Search for the cell housing the specified text and yield its (X, Y) center coordinate. 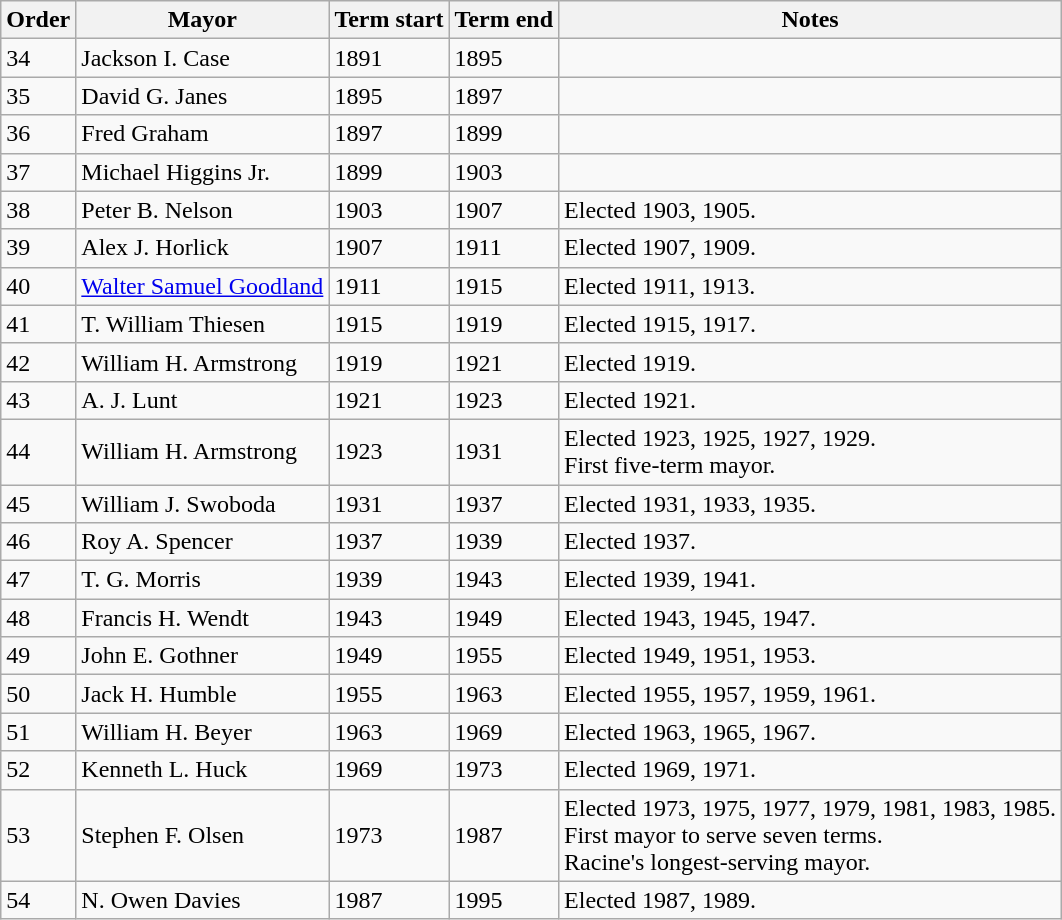
William J. Swoboda (202, 503)
Stephen F. Olsen (202, 835)
William H. Beyer (202, 732)
Elected 1915, 1917. (810, 324)
34 (38, 58)
T. William Thiesen (202, 324)
Elected 1955, 1957, 1959, 1961. (810, 694)
39 (38, 248)
53 (38, 835)
48 (38, 618)
T. G. Morris (202, 580)
Walter Samuel Goodland (202, 286)
N. Owen Davies (202, 900)
49 (38, 656)
Elected 1937. (810, 542)
Peter B. Nelson (202, 210)
54 (38, 900)
Elected 1987, 1989. (810, 900)
42 (38, 362)
Elected 1923, 1925, 1927, 1929.First five-term mayor. (810, 452)
Elected 1921. (810, 400)
A. J. Lunt (202, 400)
37 (38, 172)
Fred Graham (202, 134)
Alex J. Horlick (202, 248)
1891 (389, 58)
Mayor (202, 20)
Elected 1973, 1975, 1977, 1979, 1981, 1983, 1985.First mayor to serve seven terms.Racine's longest-serving mayor. (810, 835)
Elected 1931, 1933, 1935. (810, 503)
Elected 1949, 1951, 1953. (810, 656)
1995 (504, 900)
Elected 1907, 1909. (810, 248)
44 (38, 452)
John E. Gothner (202, 656)
Term start (389, 20)
Notes (810, 20)
David G. Janes (202, 96)
50 (38, 694)
Elected 1911, 1913. (810, 286)
47 (38, 580)
Order (38, 20)
Roy A. Spencer (202, 542)
Jack H. Humble (202, 694)
41 (38, 324)
Elected 1943, 1945, 1947. (810, 618)
Jackson I. Case (202, 58)
52 (38, 770)
38 (38, 210)
Elected 1919. (810, 362)
Term end (504, 20)
51 (38, 732)
45 (38, 503)
Michael Higgins Jr. (202, 172)
36 (38, 134)
Elected 1939, 1941. (810, 580)
Francis H. Wendt (202, 618)
40 (38, 286)
Elected 1969, 1971. (810, 770)
43 (38, 400)
Elected 1903, 1905. (810, 210)
46 (38, 542)
35 (38, 96)
Elected 1963, 1965, 1967. (810, 732)
Kenneth L. Huck (202, 770)
